Return the [x, y] coordinate for the center point of the cell that contains the specified text.  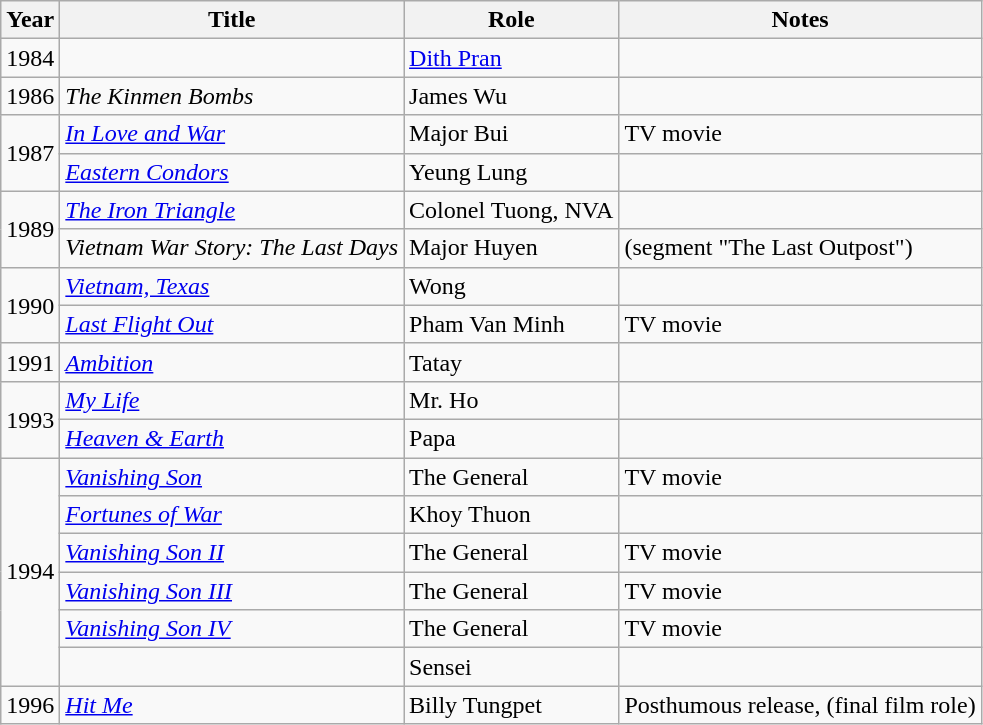
Vanishing Son III [232, 591]
Fortunes of War [232, 515]
Vietnam, Texas [232, 286]
Khoy Thuon [512, 515]
Heaven & Earth [232, 438]
Wong [512, 286]
Major Huyen [512, 248]
Vanishing Son IV [232, 629]
1989 [30, 229]
My Life [232, 400]
1984 [30, 58]
1987 [30, 153]
Ambition [232, 362]
Last Flight Out [232, 324]
Billy Tungpet [512, 705]
In Love and War [232, 134]
Vanishing Son [232, 477]
Hit Me [232, 705]
1993 [30, 419]
Tatay [512, 362]
1996 [30, 705]
Role [512, 20]
1991 [30, 362]
1990 [30, 305]
James Wu [512, 96]
Yeung Lung [512, 172]
Major Bui [512, 134]
Colonel Tuong, NVA [512, 210]
The Iron Triangle [232, 210]
1994 [30, 572]
Year [30, 20]
Posthumous release, (final film role) [800, 705]
Pham Van Minh [512, 324]
Papa [512, 438]
The Kinmen Bombs [232, 96]
(segment "The Last Outpost") [800, 248]
Vanishing Son II [232, 553]
Mr. Ho [512, 400]
Title [232, 20]
Eastern Condors [232, 172]
Sensei [512, 667]
Vietnam War Story: The Last Days [232, 248]
1986 [30, 96]
Notes [800, 20]
Dith Pran [512, 58]
